Output the [X, Y] coordinate of the center of the cell containing the given text.  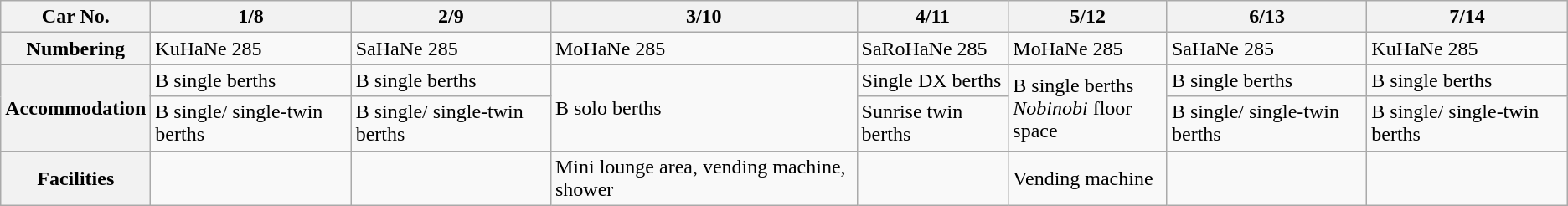
Single DX berths [933, 80]
SaRoHaNe 285 [933, 49]
Facilities [75, 178]
2/9 [451, 17]
7/14 [1467, 17]
Vending machine [1088, 178]
Car No. [75, 17]
Mini lounge area, vending machine, shower [704, 178]
Numbering [75, 49]
B solo berths [704, 107]
6/13 [1266, 17]
B single berthsNobinobi floor space [1088, 107]
5/12 [1088, 17]
1/8 [251, 17]
Accommodation [75, 107]
Sunrise twin berths [933, 124]
3/10 [704, 17]
4/11 [933, 17]
